Pinpoint the cell where the given text exists, returning its [x, y] midpoint coordinate. 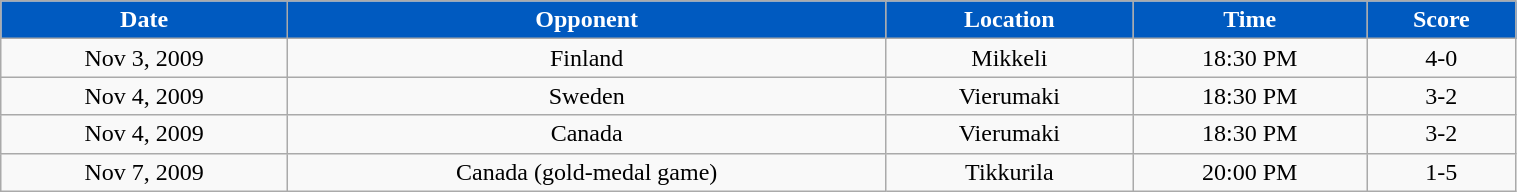
Opponent [586, 20]
Location [1010, 20]
Mikkeli [1010, 58]
20:00 PM [1250, 172]
Nov 7, 2009 [144, 172]
Nov 3, 2009 [144, 58]
1-5 [1442, 172]
Score [1442, 20]
Date [144, 20]
Tikkurila [1010, 172]
Finland [586, 58]
Canada [586, 134]
4-0 [1442, 58]
Sweden [586, 96]
Time [1250, 20]
Canada (gold-medal game) [586, 172]
